Return the (x, y) coordinate for the center point of the cell that contains the specified text.  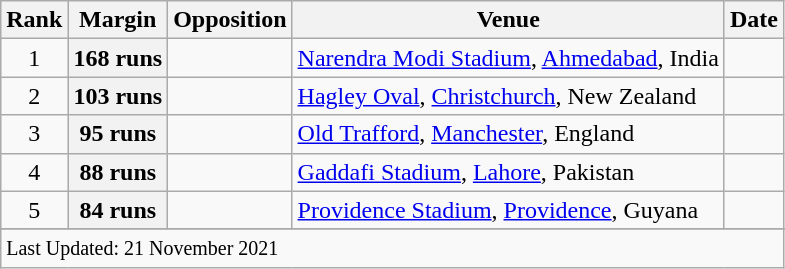
Old Trafford, Manchester, England (508, 134)
103 runs (118, 96)
Providence Stadium, Providence, Guyana (508, 210)
5 (34, 210)
Narendra Modi Stadium, Ahmedabad, India (508, 58)
3 (34, 134)
Rank (34, 20)
84 runs (118, 210)
Date (754, 20)
Hagley Oval, Christchurch, New Zealand (508, 96)
Last Updated: 21 November 2021 (392, 248)
Opposition (230, 20)
Margin (118, 20)
4 (34, 172)
168 runs (118, 58)
95 runs (118, 134)
Venue (508, 20)
2 (34, 96)
Gaddafi Stadium, Lahore, Pakistan (508, 172)
1 (34, 58)
88 runs (118, 172)
